Extract the [x, y] coordinate from the center of the cell holding the provided text.  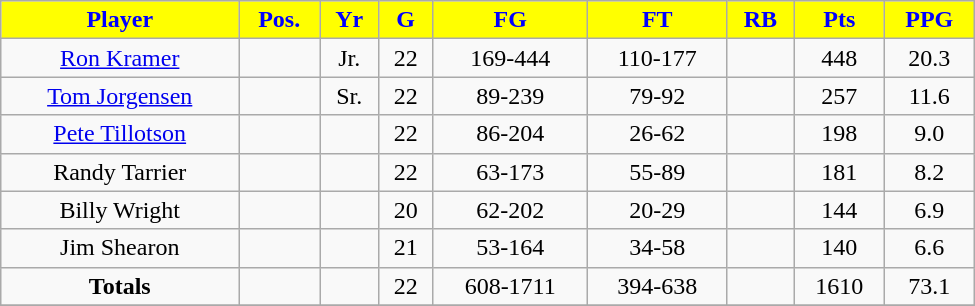
73.1 [929, 286]
608-1711 [510, 286]
21 [406, 248]
394-638 [658, 286]
26-62 [658, 134]
FT [658, 20]
G [406, 20]
169-444 [510, 58]
63-173 [510, 172]
86-204 [510, 134]
PPG [929, 20]
20.3 [929, 58]
20 [406, 210]
6.6 [929, 248]
181 [839, 172]
Randy Tarrier [120, 172]
Sr. [350, 96]
11.6 [929, 96]
89-239 [510, 96]
53-164 [510, 248]
6.9 [929, 210]
Ron Kramer [120, 58]
Pos. [280, 20]
RB [761, 20]
Tom Jorgensen [120, 96]
79-92 [658, 96]
Totals [120, 286]
110-177 [658, 58]
55-89 [658, 172]
144 [839, 210]
448 [839, 58]
257 [839, 96]
Billy Wright [120, 210]
140 [839, 248]
Pete Tillotson [120, 134]
Pts [839, 20]
9.0 [929, 134]
Jr. [350, 58]
34-58 [658, 248]
198 [839, 134]
20-29 [658, 210]
Jim Shearon [120, 248]
62-202 [510, 210]
1610 [839, 286]
FG [510, 20]
Player [120, 20]
Yr [350, 20]
8.2 [929, 172]
